Pinpoint the cell where the given text exists, returning its (X, Y) midpoint coordinate. 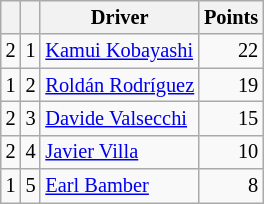
Points (231, 17)
3 (31, 118)
19 (231, 85)
Driver (120, 17)
5 (31, 186)
Earl Bamber (120, 186)
8 (231, 186)
Roldán Rodríguez (120, 85)
22 (231, 51)
Kamui Kobayashi (120, 51)
15 (231, 118)
Davide Valsecchi (120, 118)
10 (231, 152)
Javier Villa (120, 152)
4 (31, 152)
